Pinpoint the cell where the given text exists, returning its (x, y) midpoint coordinate. 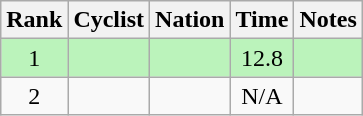
Cyclist (109, 20)
1 (34, 58)
Notes (328, 20)
2 (34, 96)
Time (262, 20)
Rank (34, 20)
N/A (262, 96)
12.8 (262, 58)
Nation (190, 20)
